Search for the cell housing the specified text and yield its [X, Y] center coordinate. 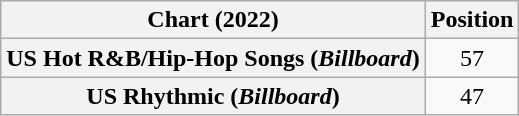
Chart (2022) [213, 20]
US Hot R&B/Hip-Hop Songs (Billboard) [213, 58]
47 [472, 96]
US Rhythmic (Billboard) [213, 96]
Position [472, 20]
57 [472, 58]
